Search for the cell housing the specified text and yield its [x, y] center coordinate. 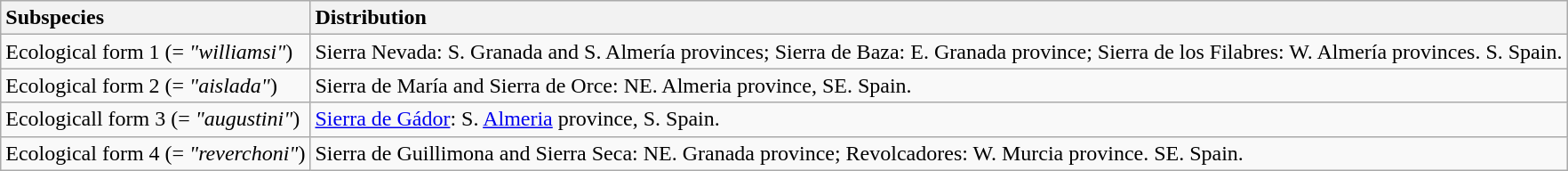
Sierra de María and Sierra de Orce: NE. Almeria province, SE. Spain. [939, 85]
Subspecies [156, 18]
Ecological form 2 (= "aislada") [156, 85]
Ecological form 1 (= "williamsi") [156, 52]
Sierra Nevada: S. Granada and S. Almería provinces; Sierra de Baza: E. Granada province; Sierra de los Filabres: W. Almería provinces. S. Spain. [939, 52]
Ecological form 4 (= "reverchoni") [156, 153]
Sierra de Gádor: S. Almeria province, S. Spain. [939, 119]
Ecologicall form 3 (= "augustini") [156, 119]
Sierra de Guillimona and Sierra Seca: NE. Granada province; Revolcadores: W. Murcia province. SE. Spain. [939, 153]
Distribution [939, 18]
